Return (X, Y) of the center of cell containing provided text 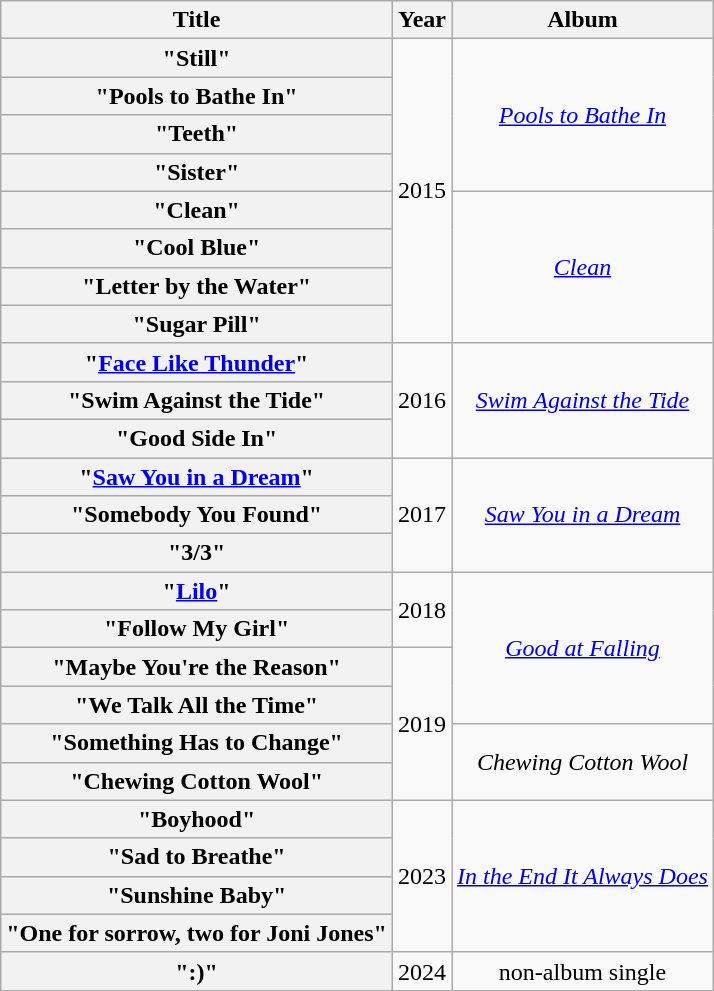
Pools to Bathe In (583, 115)
"Sad to Breathe" (197, 857)
"Saw You in a Dream" (197, 477)
"Somebody You Found" (197, 515)
"3/3" (197, 553)
"Teeth" (197, 134)
"Letter by the Water" (197, 286)
"Good Side In" (197, 438)
2018 (422, 610)
non-album single (583, 971)
Saw You in a Dream (583, 515)
"Cool Blue" (197, 248)
"We Talk All the Time" (197, 705)
2016 (422, 400)
"Sister" (197, 172)
2015 (422, 191)
"Chewing Cotton Wool" (197, 781)
"Face Like Thunder" (197, 362)
Good at Falling (583, 648)
Chewing Cotton Wool (583, 762)
2024 (422, 971)
"Sugar Pill" (197, 324)
"Clean" (197, 210)
In the End It Always Does (583, 876)
"Maybe You're the Reason" (197, 667)
"Still" (197, 58)
2019 (422, 724)
"Pools to Bathe In" (197, 96)
"Lilo" (197, 591)
Title (197, 20)
Year (422, 20)
":)" (197, 971)
"Boyhood" (197, 819)
"One for sorrow, two for Joni Jones" (197, 933)
"Sunshine Baby" (197, 895)
"Something Has to Change" (197, 743)
"Follow My Girl" (197, 629)
Swim Against the Tide (583, 400)
2017 (422, 515)
Clean (583, 267)
"Swim Against the Tide" (197, 400)
Album (583, 20)
2023 (422, 876)
